Extract the [X, Y] coordinate from the center of the cell holding the provided text.  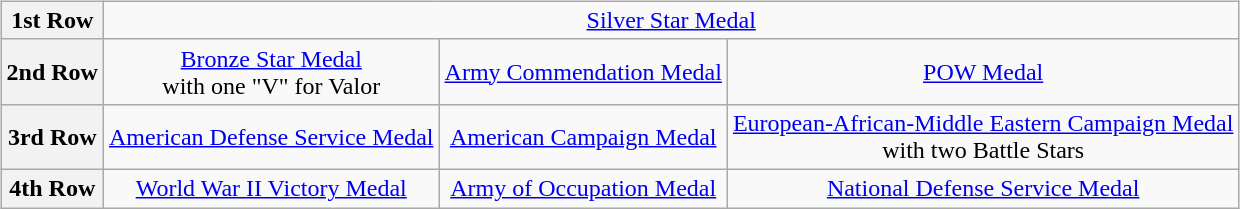
2nd Row [52, 72]
Army of Occupation Medal [583, 188]
National Defense Service Medal [983, 188]
American Defense Service Medal [271, 136]
American Campaign Medal [583, 136]
European-African-Middle Eastern Campaign Medalwith two Battle Stars [983, 136]
Bronze Star Medalwith one "V" for Valor [271, 72]
1st Row [52, 20]
Silver Star Medal [670, 20]
World War II Victory Medal [271, 188]
POW Medal [983, 72]
3rd Row [52, 136]
4th Row [52, 188]
Army Commendation Medal [583, 72]
